Capture the cell that displays the provided text and extract its (X, Y) central coordinate. 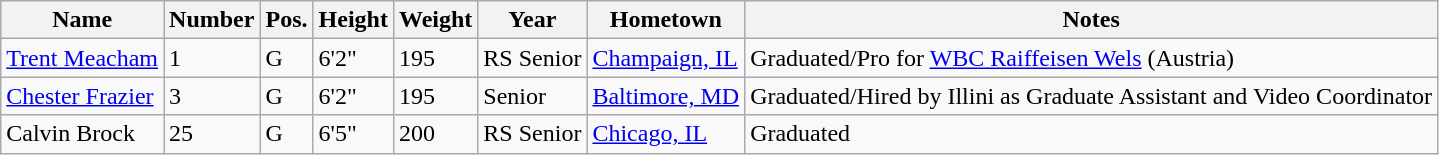
Graduated/Pro for WBC Raiffeisen Wels (Austria) (1092, 58)
Hometown (666, 20)
Chester Frazier (82, 96)
25 (212, 134)
Year (532, 20)
Number (212, 20)
Height (353, 20)
Trent Meacham (82, 58)
1 (212, 58)
Name (82, 20)
Champaign, IL (666, 58)
Weight (435, 20)
Graduated (1092, 134)
6'5" (353, 134)
3 (212, 96)
Notes (1092, 20)
Calvin Brock (82, 134)
Graduated/Hired by Illini as Graduate Assistant and Video Coordinator (1092, 96)
200 (435, 134)
Baltimore, MD (666, 96)
Pos. (286, 20)
Chicago, IL (666, 134)
Senior (532, 96)
